From the cell containing the given text, extract its center point as (x, y) coordinate. 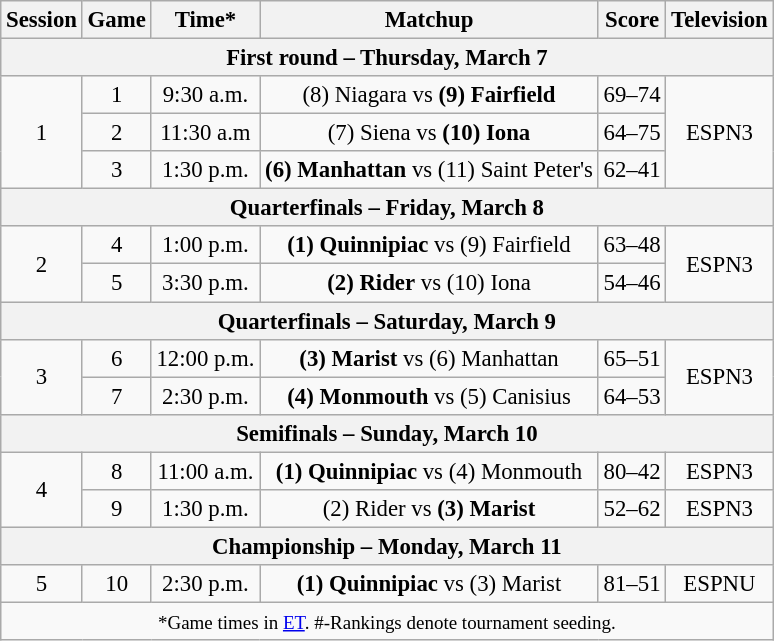
Matchup (429, 20)
1:00 p.m. (206, 245)
ESPNU (720, 584)
(1) Quinnipiac vs (3) Marist (429, 584)
*Game times in ET. #-Rankings denote tournament seeding. (387, 621)
Score (632, 20)
12:00 p.m. (206, 358)
(7) Siena vs (10) Iona (429, 133)
Quarterfinals – Friday, March 8 (387, 208)
65–51 (632, 358)
64–75 (632, 133)
7 (116, 396)
Television (720, 20)
(8) Niagara vs (9) Fairfield (429, 95)
11:00 a.m. (206, 471)
(2) Rider vs (3) Marist (429, 509)
9 (116, 509)
63–48 (632, 245)
81–51 (632, 584)
8 (116, 471)
Quarterfinals – Saturday, March 9 (387, 321)
First round – Thursday, March 7 (387, 58)
(6) Manhattan vs (11) Saint Peter's (429, 170)
11:30 a.m (206, 133)
64–53 (632, 396)
Championship – Monday, March 11 (387, 546)
Semifinals – Sunday, March 10 (387, 433)
10 (116, 584)
(2) Rider vs (10) Iona (429, 283)
Time* (206, 20)
6 (116, 358)
(1) Quinnipiac vs (4) Monmouth (429, 471)
(4) Monmouth vs (5) Canisius (429, 396)
Game (116, 20)
(3) Marist vs (6) Manhattan (429, 358)
62–41 (632, 170)
69–74 (632, 95)
54–46 (632, 283)
(1) Quinnipiac vs (9) Fairfield (429, 245)
9:30 a.m. (206, 95)
52–62 (632, 509)
3:30 p.m. (206, 283)
Session (42, 20)
80–42 (632, 471)
